Output the (x, y) coordinate of the center of the cell containing the given text.  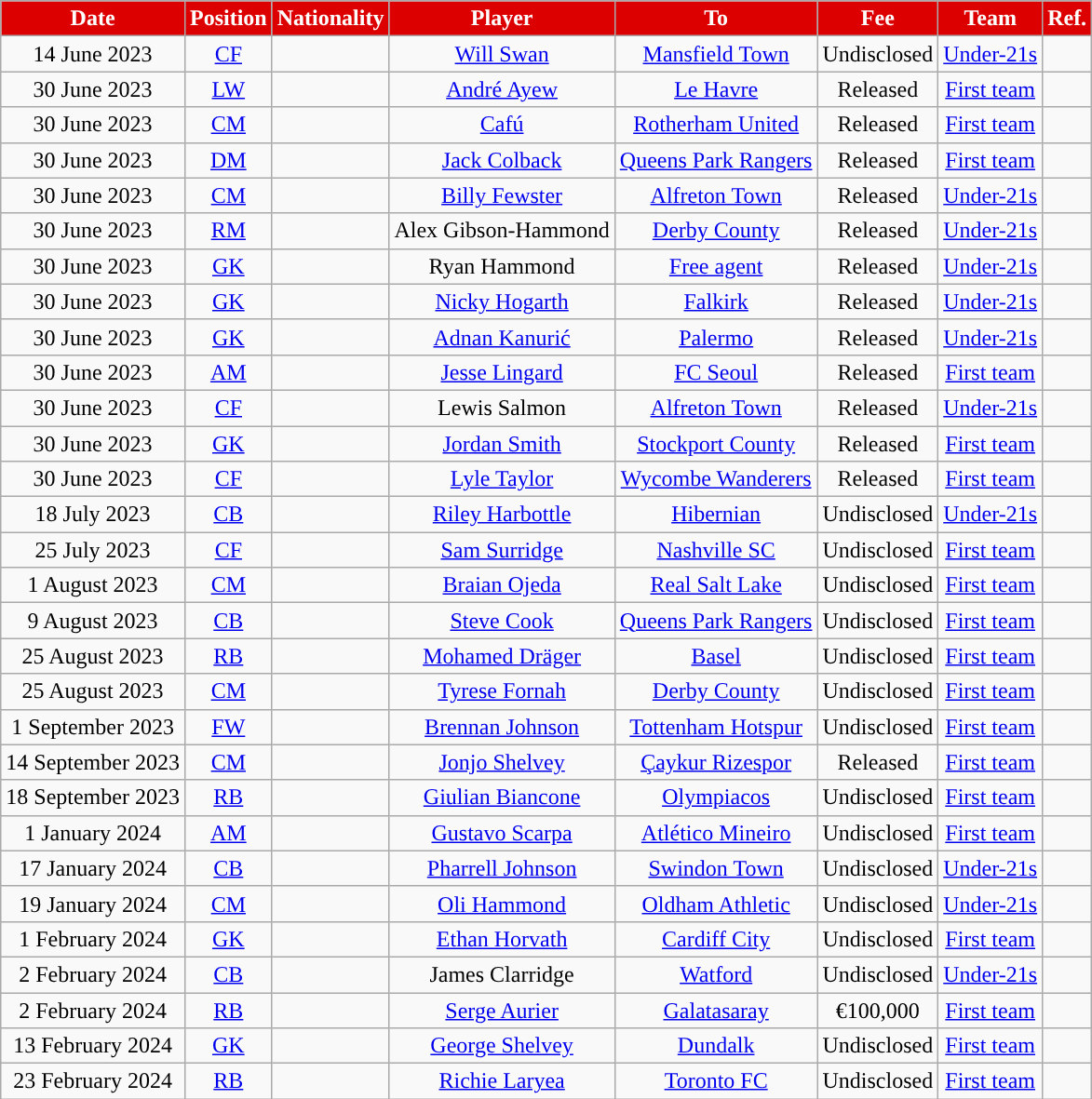
Nashville SC (716, 550)
19 January 2024 (93, 904)
18 September 2023 (93, 797)
Tottenham Hotspur (716, 727)
Ryan Hammond (502, 266)
Richie Laryea (502, 1081)
Mohamed Dräger (502, 656)
Swindon Town (716, 868)
Ethan Horvath (502, 939)
17 January 2024 (93, 868)
Le Havre (716, 89)
Jordan Smith (502, 444)
Çaykur Rizespor (716, 762)
Gustavo Scarpa (502, 833)
Olympiacos (716, 797)
Billy Fewster (502, 195)
Pharrell Johnson (502, 868)
Lyle Taylor (502, 479)
Cafú (502, 125)
23 February 2024 (93, 1081)
Position (228, 19)
Wycombe Wanderers (716, 479)
RM (228, 231)
Will Swan (502, 54)
Riley Harbottle (502, 515)
DM (228, 160)
Hibernian (716, 515)
FC Seoul (716, 372)
14 September 2023 (93, 762)
13 February 2024 (93, 1046)
Brennan Johnson (502, 727)
9 August 2023 (93, 621)
Team (991, 19)
Lewis Salmon (502, 408)
Atlético Mineiro (716, 833)
LW (228, 89)
1 February 2024 (93, 939)
To (716, 19)
Adnan Kanurić (502, 337)
1 September 2023 (93, 727)
1 August 2023 (93, 585)
Rotherham United (716, 125)
Free agent (716, 266)
Steve Cook (502, 621)
Jack Colback (502, 160)
14 June 2023 (93, 54)
Braian Ojeda (502, 585)
Basel (716, 656)
Fee (878, 19)
1 January 2024 (93, 833)
Jonjo Shelvey (502, 762)
Nationality (330, 19)
Palermo (716, 337)
Stockport County (716, 444)
Galatasaray (716, 1010)
18 July 2023 (93, 515)
Toronto FC (716, 1081)
James Clarridge (502, 974)
Falkirk (716, 302)
Real Salt Lake (716, 585)
Tyrese Fornah (502, 691)
25 July 2023 (93, 550)
Cardiff City (716, 939)
Mansfield Town (716, 54)
Dundalk (716, 1046)
Player (502, 19)
Nicky Hogarth (502, 302)
FW (228, 727)
€100,000 (878, 1010)
Serge Aurier (502, 1010)
Date (93, 19)
Watford (716, 974)
André Ayew (502, 89)
Alex Gibson-Hammond (502, 231)
Oli Hammond (502, 904)
Ref. (1067, 19)
George Shelvey (502, 1046)
Oldham Athletic (716, 904)
Jesse Lingard (502, 372)
Giulian Biancone (502, 797)
Sam Surridge (502, 550)
